Determine the (X, Y) coordinate at the center of the cell enclosing the given text.  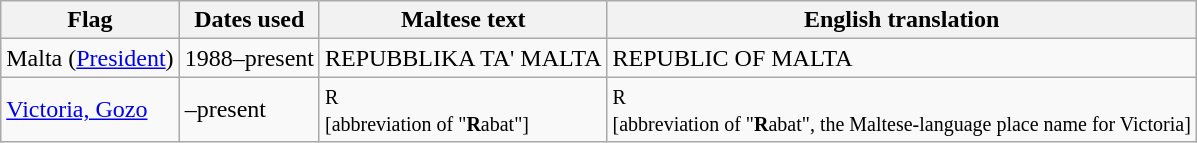
English translation (902, 20)
Maltese text (463, 20)
R[abbreviation of "Rabat", the Maltese-language place name for Victoria] (902, 110)
–present (249, 110)
Malta (President) (90, 58)
Victoria, Gozo (90, 110)
REPUBBLIKA TA' MALTA (463, 58)
1988–present (249, 58)
REPUBLIC OF MALTA (902, 58)
Dates used (249, 20)
Flag (90, 20)
R[abbreviation of "Rabat"] (463, 110)
